Identify which cell holds the provided text, then report its [x, y] central coordinate. 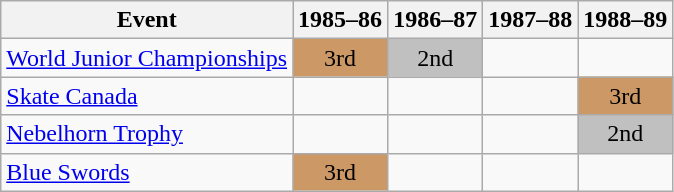
Nebelhorn Trophy [147, 134]
World Junior Championships [147, 58]
1986–87 [436, 20]
1988–89 [626, 20]
1987–88 [530, 20]
1985–86 [340, 20]
Blue Swords [147, 172]
Event [147, 20]
Skate Canada [147, 96]
